Search for the cell housing the specified text and yield its (x, y) center coordinate. 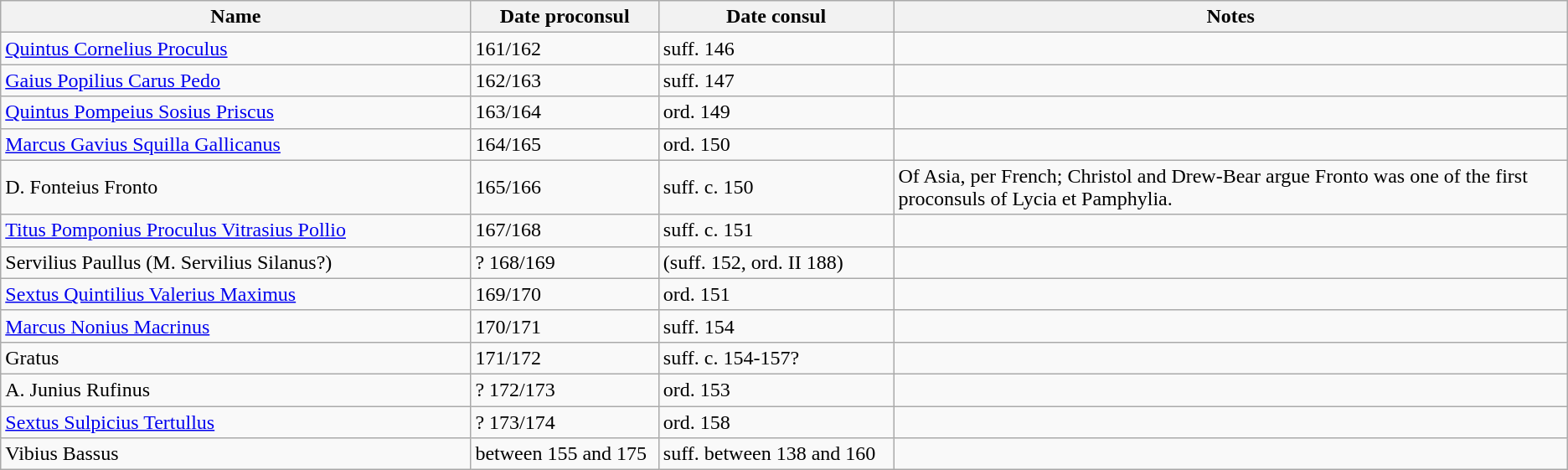
169/170 (565, 294)
suff. c. 150 (776, 188)
suff. c. 154-157? (776, 358)
D. Fonteius Fronto (236, 188)
170/171 (565, 326)
Notes (1230, 17)
161/162 (565, 49)
ord. 158 (776, 421)
Quintus Cornelius Proculus (236, 49)
Sextus Quintilius Valerius Maximus (236, 294)
162/163 (565, 80)
(suff. 152, ord. II 188) (776, 262)
Date proconsul (565, 17)
ord. 153 (776, 390)
Servilius Paullus (M. Servilius Silanus?) (236, 262)
between 155 and 175 (565, 454)
165/166 (565, 188)
Marcus Nonius Macrinus (236, 326)
? 172/173 (565, 390)
Marcus Gavius Squilla Gallicanus (236, 144)
Of Asia, per French; Christol and Drew-Bear argue Fronto was one of the first proconsuls of Lycia et Pamphylia. (1230, 188)
Date consul (776, 17)
167/168 (565, 230)
Gratus (236, 358)
suff. between 138 and 160 (776, 454)
suff. c. 151 (776, 230)
suff. 146 (776, 49)
163/164 (565, 112)
Gaius Popilius Carus Pedo (236, 80)
ord. 149 (776, 112)
? 173/174 (565, 421)
Sextus Sulpicius Tertullus (236, 421)
164/165 (565, 144)
Vibius Bassus (236, 454)
Titus Pomponius Proculus Vitrasius Pollio (236, 230)
A. Junius Rufinus (236, 390)
suff. 154 (776, 326)
Name (236, 17)
? 168/169 (565, 262)
ord. 151 (776, 294)
171/172 (565, 358)
Quintus Pompeius Sosius Priscus (236, 112)
ord. 150 (776, 144)
suff. 147 (776, 80)
